Provide the [x, y] coordinate of the cell's center where the given text is located.  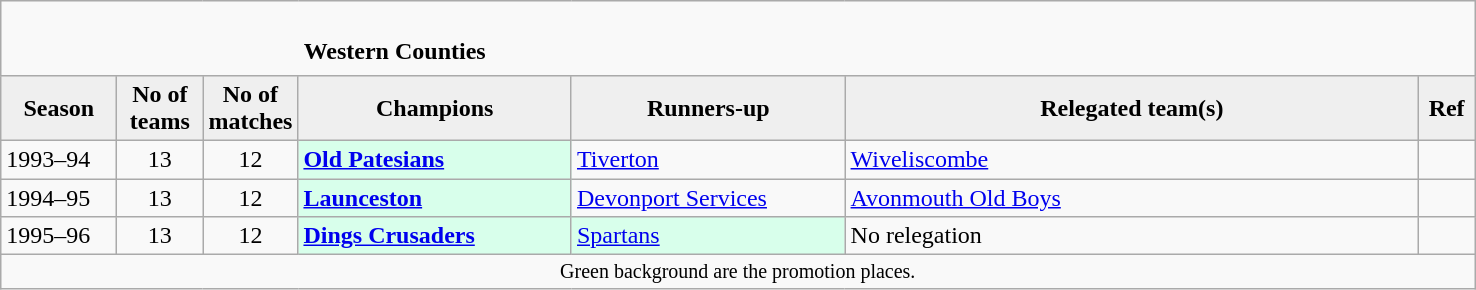
Season [59, 108]
Champions [435, 108]
Ref [1447, 108]
No relegation [1132, 236]
Wiveliscombe [1132, 159]
Spartans [708, 236]
1995–96 [59, 236]
Dings Crusaders [435, 236]
Runners-up [708, 108]
No of matches [250, 108]
No of teams [160, 108]
Green background are the promotion places. [738, 272]
Tiverton [708, 159]
1993–94 [59, 159]
Relegated team(s) [1132, 108]
1994–95 [59, 197]
Devonport Services [708, 197]
Old Patesians [435, 159]
Avonmouth Old Boys [1132, 197]
Launceston [435, 197]
